Scan for the cell matching the given text and deliver its [X, Y] coordinate at center. 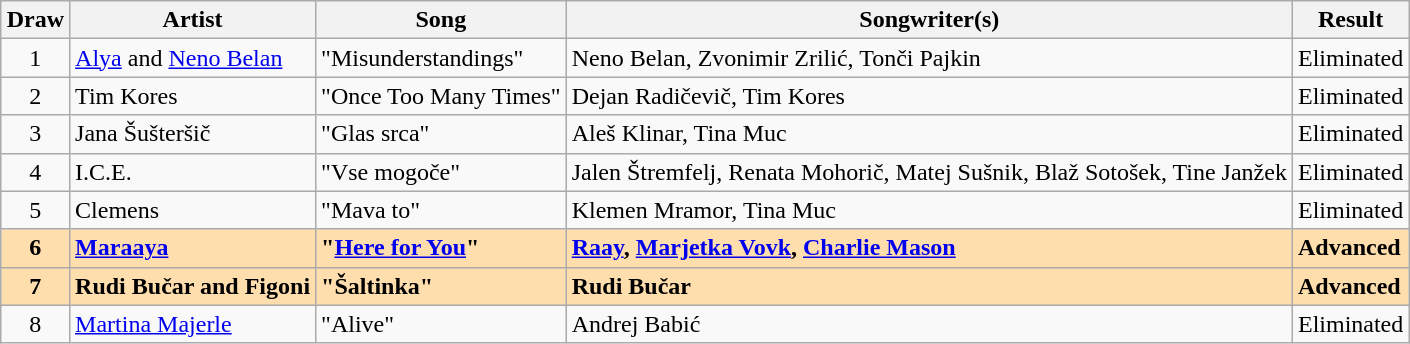
Songwriter(s) [929, 20]
Neno Belan, Zvonimir Zrilić, Tonči Pajkin [929, 58]
Clemens [193, 210]
"Glas srca" [442, 134]
Klemen Mramor, Tina Muc [929, 210]
5 [35, 210]
Rudi Bučar and Figoni [193, 286]
Maraaya [193, 248]
7 [35, 286]
Aleš Klinar, Tina Muc [929, 134]
Jana Šušteršič [193, 134]
"Here for You" [442, 248]
Andrej Babić [929, 324]
Result [1350, 20]
8 [35, 324]
3 [35, 134]
Raay, Marjetka Vovk, Charlie Mason [929, 248]
6 [35, 248]
2 [35, 96]
Alya and Neno Belan [193, 58]
"Alive" [442, 324]
"Mava to" [442, 210]
"Misunderstandings" [442, 58]
Artist [193, 20]
Rudi Bučar [929, 286]
Jalen Štremfelj, Renata Mohorič, Matej Sušnik, Blaž Sotošek, Tine Janžek [929, 172]
Draw [35, 20]
Martina Majerle [193, 324]
Song [442, 20]
Tim Kores [193, 96]
4 [35, 172]
I.C.E. [193, 172]
"Vse mogoče" [442, 172]
"Šaltinka" [442, 286]
"Once Too Many Times" [442, 96]
1 [35, 58]
Dejan Radičevič, Tim Kores [929, 96]
